Provide the [X, Y] coordinate of the cell's center where the given text is located.  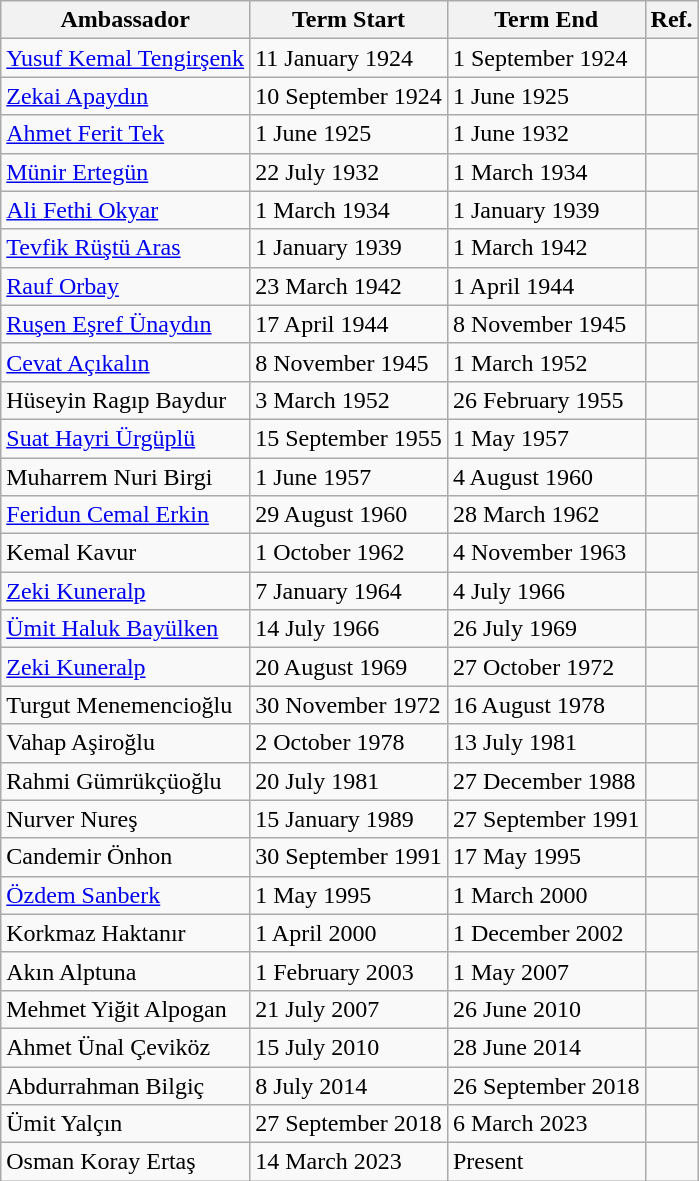
Suat Hayri Ürgüplü [126, 438]
Ümit Haluk Bayülken [126, 629]
14 July 1966 [349, 629]
26 September 2018 [546, 1085]
7 January 1964 [349, 591]
22 July 1932 [349, 172]
28 March 1962 [546, 515]
Ruşen Eşref Ünaydın [126, 324]
Ahmet Ünal Çeviköz [126, 1047]
Ümit Yalçın [126, 1124]
20 August 1969 [349, 667]
Yusuf Kemal Tengirşenk [126, 58]
1 April 1944 [546, 286]
27 September 1991 [546, 819]
Osman Koray Ertaş [126, 1162]
1 June 1957 [349, 477]
Akın Alptuna [126, 971]
1 September 1924 [546, 58]
4 July 1966 [546, 591]
Term Start [349, 20]
27 October 1972 [546, 667]
1 May 1957 [546, 438]
1 October 1962 [349, 553]
Ref. [672, 20]
Present [546, 1162]
1 May 2007 [546, 971]
21 July 2007 [349, 1009]
17 April 1944 [349, 324]
Muharrem Nuri Birgi [126, 477]
2 October 1978 [349, 743]
Candemir Önhon [126, 857]
23 March 1942 [349, 286]
Ali Fethi Okyar [126, 210]
1 December 2002 [546, 933]
Rahmi Gümrükçüoğlu [126, 781]
Rauf Orbay [126, 286]
15 January 1989 [349, 819]
26 June 2010 [546, 1009]
Özdem Sanberk [126, 895]
27 December 1988 [546, 781]
Mehmet Yiğit Alpogan [126, 1009]
1 March 2000 [546, 895]
28 June 2014 [546, 1047]
1 February 2003 [349, 971]
30 September 1991 [349, 857]
Vahap Aşiroğlu [126, 743]
15 July 2010 [349, 1047]
Ambassador [126, 20]
8 July 2014 [349, 1085]
17 May 1995 [546, 857]
3 March 1952 [349, 400]
1 May 1995 [349, 895]
15 September 1955 [349, 438]
Turgut Menemencioğlu [126, 705]
Term End [546, 20]
4 August 1960 [546, 477]
Korkmaz Haktanır [126, 933]
1 March 1952 [546, 362]
20 July 1981 [349, 781]
11 January 1924 [349, 58]
Cevat Açıkalın [126, 362]
29 August 1960 [349, 515]
1 March 1942 [546, 248]
Münir Ertegün [126, 172]
26 February 1955 [546, 400]
6 March 2023 [546, 1124]
14 March 2023 [349, 1162]
Ahmet Ferit Tek [126, 134]
Tevfik Rüştü Aras [126, 248]
Feridun Cemal Erkin [126, 515]
16 August 1978 [546, 705]
26 July 1969 [546, 629]
Hüseyin Ragıp Baydur [126, 400]
10 September 1924 [349, 96]
30 November 1972 [349, 705]
Abdurrahman Bilgiç [126, 1085]
Kemal Kavur [126, 553]
1 June 1932 [546, 134]
27 September 2018 [349, 1124]
Nurver Nureş [126, 819]
13 July 1981 [546, 743]
4 November 1963 [546, 553]
1 April 2000 [349, 933]
Zekai Apaydın [126, 96]
